Provide the [X, Y] coordinate of the cell's center where the given text is located.  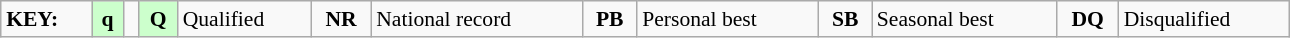
Seasonal best [964, 19]
SB [846, 19]
KEY: [46, 19]
Qualified [244, 19]
Disqualified [1204, 19]
Personal best [728, 19]
Q [158, 19]
NR [341, 19]
National record [476, 19]
q [108, 19]
DQ [1088, 19]
PB [610, 19]
